Return [x, y] of the center of cell containing provided text 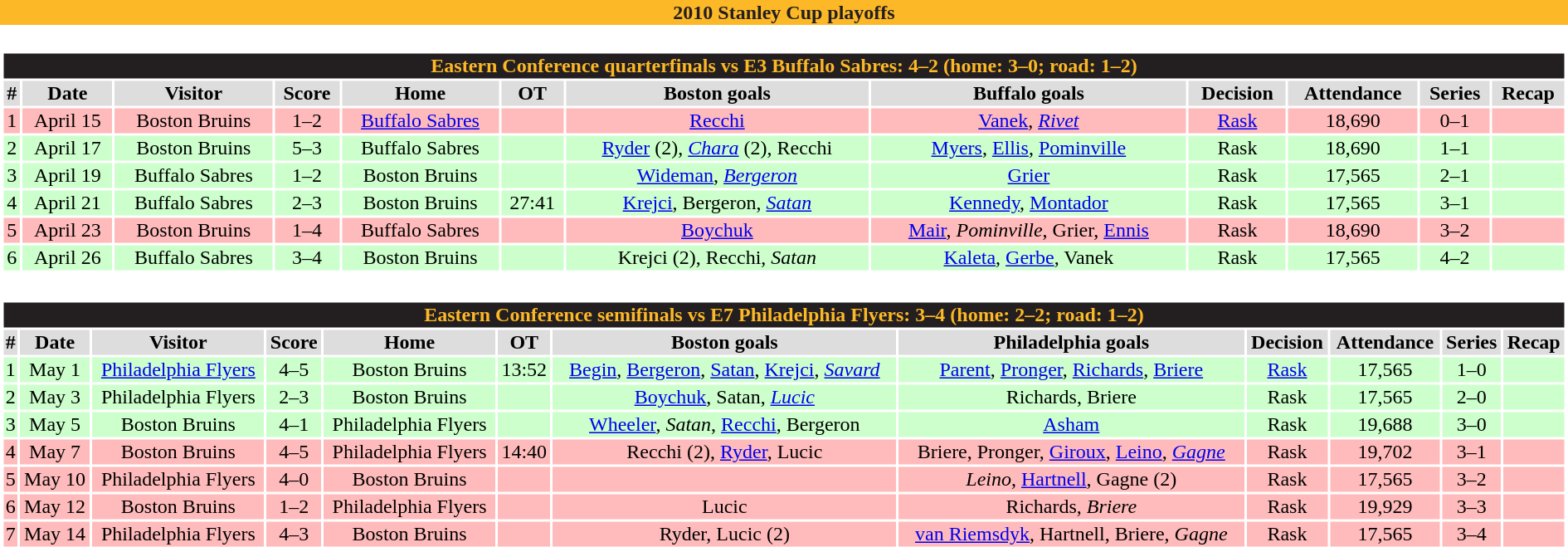
Asham [1071, 424]
1–4 [307, 230]
Wideman, Bergeron [717, 175]
27:41 [533, 203]
4–2 [1455, 258]
Mair, Pominville, Grier, Ennis [1029, 230]
May 10 [55, 479]
April 21 [68, 203]
April 17 [68, 149]
7 [10, 534]
Grier [1029, 175]
Begin, Bergeron, Satan, Krejci, Savard [724, 369]
2–1 [1455, 175]
Kennedy, Montador [1029, 203]
2–0 [1471, 398]
April 26 [68, 258]
4–0 [294, 479]
May 1 [55, 369]
14:40 [524, 452]
Kaleta, Gerbe, Vanek [1029, 258]
4–3 [294, 534]
Parent, Pronger, Richards, Briere [1071, 369]
Vanek, Rivet [1029, 120]
Recchi [717, 120]
Krejci, Bergeron, Satan [717, 203]
Leino, Hartnell, Gagne (2) [1071, 479]
Briere, Pronger, Giroux, Leino, Gagne [1071, 452]
1–1 [1455, 149]
4–1 [294, 424]
19,688 [1385, 424]
19,929 [1385, 507]
2010 Stanley Cup playoffs [784, 12]
Krejci (2), Recchi, Satan [717, 258]
Ryder (2), Chara (2), Recchi [717, 149]
Boychuk [717, 230]
3–3 [1471, 507]
May 3 [55, 398]
5–3 [307, 149]
Recchi (2), Ryder, Lucic [724, 452]
Ryder, Lucic (2) [724, 534]
Philadelphia goals [1071, 343]
April 15 [68, 120]
Buffalo goals [1029, 94]
Wheeler, Satan, Recchi, Bergeron [724, 424]
Lucic [724, 507]
3–0 [1471, 424]
1–0 [1471, 369]
April 23 [68, 230]
van Riemsdyk, Hartnell, Briere, Gagne [1071, 534]
Eastern Conference quarterfinals vs E3 Buffalo Sabres: 4–2 (home: 3–0; road: 1–2) [783, 66]
Myers, Ellis, Pominville [1029, 149]
Boychuk, Satan, Lucic [724, 398]
May 5 [55, 424]
May 12 [55, 507]
April 19 [68, 175]
19,702 [1385, 452]
0–1 [1455, 120]
13:52 [524, 369]
May 7 [55, 452]
Eastern Conference semifinals vs E7 Philadelphia Flyers: 3–4 (home: 2–2; road: 1–2) [783, 315]
May 14 [55, 534]
